Determine the [X, Y] coordinate at the center of the cell enclosing the given text.  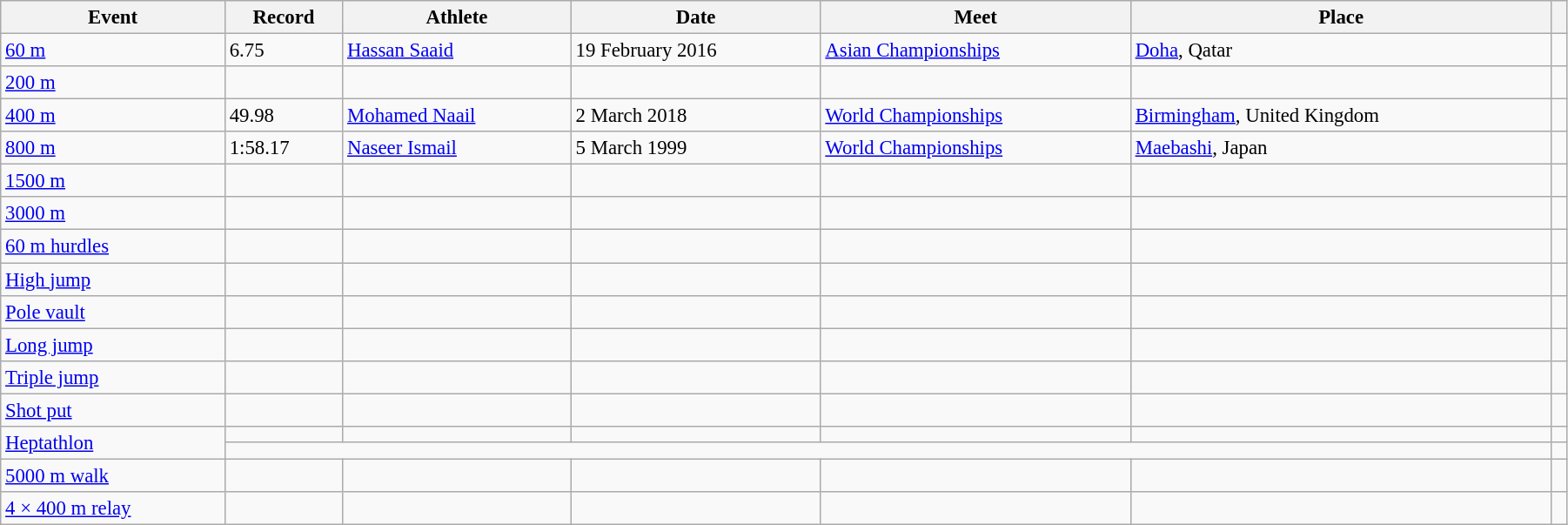
19 February 2016 [696, 50]
Place [1340, 17]
Pole vault [113, 312]
5000 m walk [113, 475]
400 m [113, 116]
Date [696, 17]
Birmingham, United Kingdom [1340, 116]
800 m [113, 148]
2 March 2018 [696, 116]
1500 m [113, 181]
49.98 [284, 116]
Naseer Ismail [458, 148]
Long jump [113, 345]
60 m hurdles [113, 246]
Doha, Qatar [1340, 50]
1:58.17 [284, 148]
Record [284, 17]
5 March 1999 [696, 148]
6.75 [284, 50]
Maebashi, Japan [1340, 148]
200 m [113, 83]
4 × 400 m relay [113, 508]
Athlete [458, 17]
Heptathlon [113, 443]
Asian Championships [975, 50]
High jump [113, 279]
Mohamed Naail [458, 116]
3000 m [113, 213]
Shot put [113, 410]
Meet [975, 17]
60 m [113, 50]
Event [113, 17]
Triple jump [113, 377]
Hassan Saaid [458, 50]
